Provide the (X, Y) coordinate of the cell's center where the given text is located.  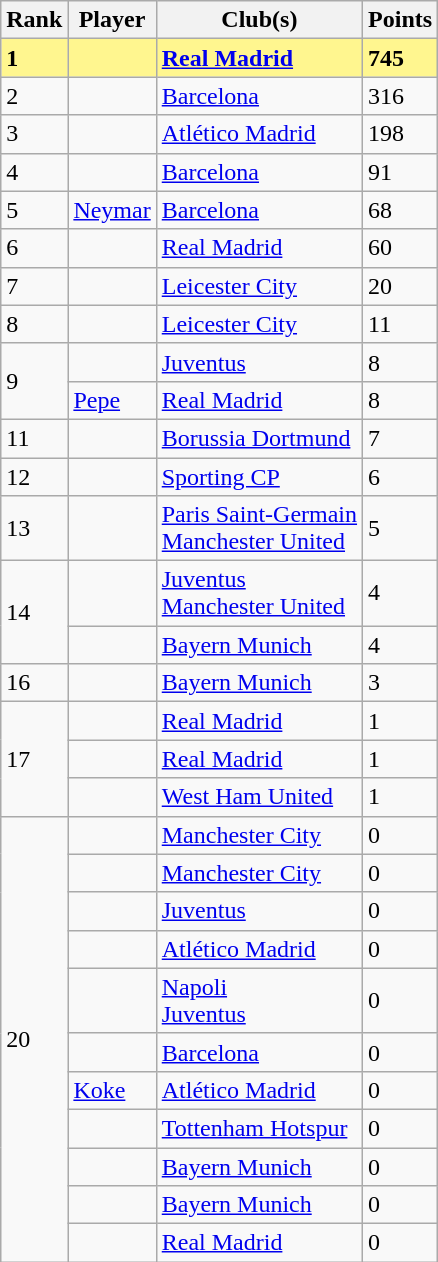
316 (400, 96)
16 (34, 683)
Neymar (112, 210)
745 (400, 58)
Club(s) (259, 20)
2 (34, 96)
14 (34, 612)
68 (400, 210)
9 (34, 381)
Napoli Juventus (259, 1000)
Koke (112, 1090)
Sporting CP (259, 477)
Juventus Manchester United (259, 594)
198 (400, 134)
13 (34, 528)
12 (34, 477)
Tottenham Hotspur (259, 1128)
Player (112, 20)
91 (400, 172)
Paris Saint-Germain Manchester United (259, 528)
Points (400, 20)
17 (34, 759)
West Ham United (259, 797)
Pepe (112, 400)
Rank (34, 20)
Borussia Dortmund (259, 438)
60 (400, 248)
